Scan for the cell matching the given text and deliver its (x, y) coordinate at center. 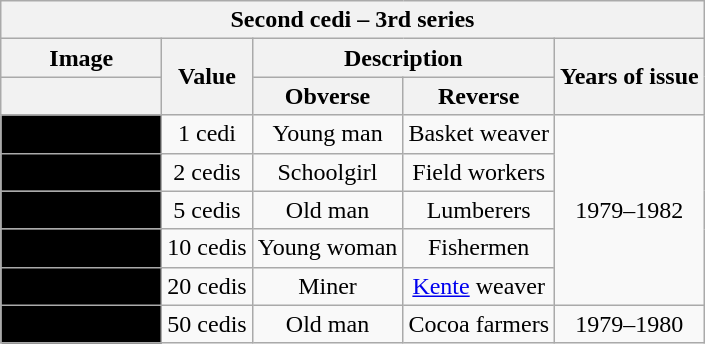
Kente weaver (479, 286)
Second cedi – 3rd series (352, 20)
2 cedis (207, 172)
Basket weaver (479, 134)
Miner (328, 286)
Cocoa farmers (479, 324)
Image (82, 58)
1979–1982 (630, 210)
Field workers (479, 172)
Schoolgirl (328, 172)
Description (403, 58)
Obverse (328, 96)
Young woman (328, 248)
Fishermen (479, 248)
20 cedis (207, 286)
Value (207, 77)
Lumberers (479, 210)
Young man (328, 134)
10 cedis (207, 248)
1 cedi (207, 134)
Years of issue (630, 77)
50 cedis (207, 324)
Reverse (479, 96)
5 cedis (207, 210)
1979–1980 (630, 324)
